Return the (X, Y) coordinate for the center point of the cell that contains the specified text.  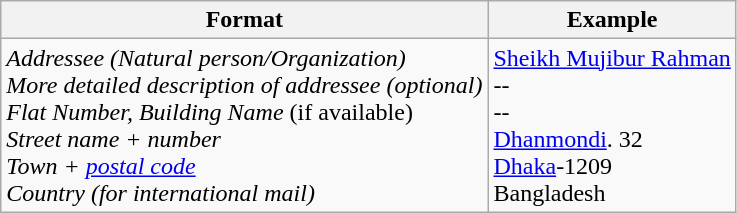
Example (612, 20)
Format (244, 20)
Sheikh Mujibur Rahman -- -- Dhanmondi. 32 Dhaka-1209 Bangladesh (612, 126)
